Return the (x, y) coordinate for the center point of the cell that contains the specified text.  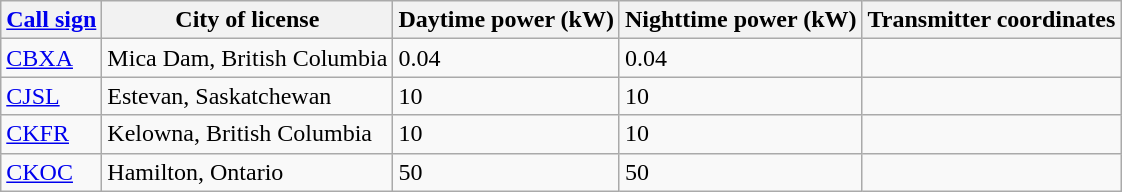
City of license (248, 20)
Daytime power (kW) (506, 20)
CBXA (52, 58)
Kelowna, British Columbia (248, 134)
Transmitter coordinates (992, 20)
CJSL (52, 96)
Mica Dam, British Columbia (248, 58)
CKFR (52, 134)
Hamilton, Ontario (248, 172)
CKOC (52, 172)
Call sign (52, 20)
Estevan, Saskatchewan (248, 96)
Nighttime power (kW) (740, 20)
